From the cell containing the given text, extract its center point as [x, y] coordinate. 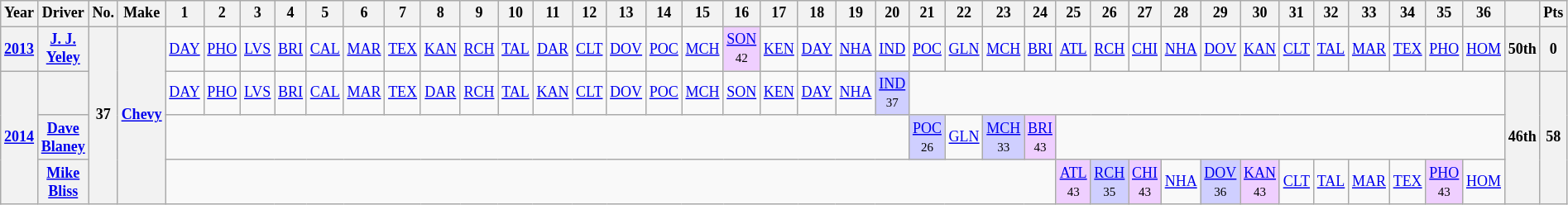
8 [440, 13]
IND [892, 49]
37 [103, 116]
9 [479, 13]
32 [1331, 13]
IND37 [892, 93]
3 [258, 13]
13 [626, 13]
35 [1445, 13]
58 [1554, 137]
50th [1522, 49]
36 [1484, 13]
SON42 [741, 49]
21 [928, 13]
30 [1260, 13]
POC26 [928, 137]
11 [553, 13]
6 [364, 13]
22 [964, 13]
CHI [1145, 49]
Dave Blaney [63, 137]
29 [1220, 13]
18 [817, 13]
14 [664, 13]
Pts [1554, 13]
0 [1554, 49]
27 [1145, 13]
17 [779, 13]
23 [1004, 13]
26 [1110, 13]
J. J. Yeley [63, 49]
RCH35 [1110, 182]
5 [324, 13]
Year [20, 13]
19 [856, 13]
2 [222, 13]
16 [741, 13]
1 [185, 13]
20 [892, 13]
KAN43 [1260, 182]
4 [291, 13]
Driver [63, 13]
BRI43 [1041, 137]
10 [515, 13]
31 [1296, 13]
PHO43 [1445, 182]
24 [1041, 13]
DOV36 [1220, 182]
25 [1073, 13]
MCH33 [1004, 137]
ATL [1073, 49]
CHI43 [1145, 182]
46th [1522, 137]
15 [702, 13]
Chevy [141, 116]
ATL43 [1073, 182]
12 [589, 13]
Make [141, 13]
Mike Bliss [63, 182]
33 [1369, 13]
2013 [20, 49]
SON [741, 93]
34 [1407, 13]
7 [403, 13]
28 [1181, 13]
2014 [20, 137]
No. [103, 13]
